Output the (X, Y) coordinate of the center of the cell containing the given text.  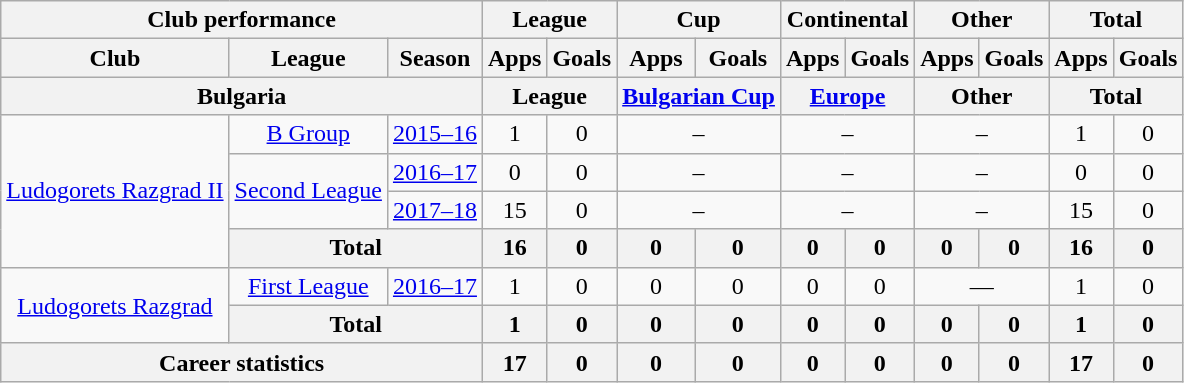
Bulgarian Cup (699, 96)
2017–18 (434, 210)
First League (308, 286)
B Group (308, 134)
Club (115, 58)
Europe (847, 96)
Ludogorets Razgrad II (115, 191)
Bulgaria (242, 96)
Ludogorets Razgrad (115, 305)
Continental (847, 20)
Cup (699, 20)
Second League (308, 191)
Career statistics (242, 362)
Season (434, 58)
Club performance (242, 20)
2015–16 (434, 134)
— (982, 286)
